Extract the [x, y] coordinate from the center of the cell holding the provided text.  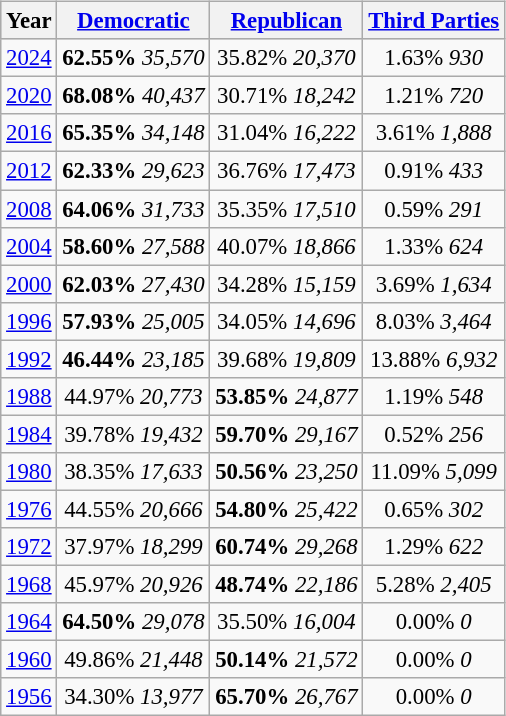
1988 [29, 396]
2012 [29, 171]
Republican [286, 21]
3.61% 1,888 [434, 133]
Year [29, 21]
60.74% 29,268 [286, 547]
62.03% 27,430 [134, 284]
59.70% 29,167 [286, 434]
1984 [29, 434]
1.33% 624 [434, 246]
39.78% 19,432 [134, 434]
1956 [29, 697]
54.80% 25,422 [286, 509]
2008 [29, 209]
2020 [29, 96]
44.55% 20,666 [134, 509]
53.85% 24,877 [286, 396]
38.35% 17,633 [134, 472]
8.03% 3,464 [434, 321]
13.88% 6,932 [434, 359]
39.68% 19,809 [286, 359]
36.76% 17,473 [286, 171]
1.21% 720 [434, 96]
1.63% 930 [434, 58]
1976 [29, 509]
57.93% 25,005 [134, 321]
1972 [29, 547]
1968 [29, 584]
2004 [29, 246]
Democratic [134, 21]
35.35% 17,510 [286, 209]
34.05% 14,696 [286, 321]
35.82% 20,370 [286, 58]
35.50% 16,004 [286, 622]
1992 [29, 359]
62.33% 29,623 [134, 171]
Third Parties [434, 21]
58.60% 27,588 [134, 246]
3.69% 1,634 [434, 284]
0.91% 433 [434, 171]
64.06% 31,733 [134, 209]
62.55% 35,570 [134, 58]
46.44% 23,185 [134, 359]
2016 [29, 133]
1980 [29, 472]
1964 [29, 622]
68.08% 40,437 [134, 96]
0.59% 291 [434, 209]
34.30% 13,977 [134, 697]
5.28% 2,405 [434, 584]
48.74% 22,186 [286, 584]
30.71% 18,242 [286, 96]
40.07% 18,866 [286, 246]
2024 [29, 58]
2000 [29, 284]
65.70% 26,767 [286, 697]
1996 [29, 321]
50.14% 21,572 [286, 660]
1960 [29, 660]
65.35% 34,148 [134, 133]
0.52% 256 [434, 434]
37.97% 18,299 [134, 547]
49.86% 21,448 [134, 660]
45.97% 20,926 [134, 584]
44.97% 20,773 [134, 396]
1.29% 622 [434, 547]
34.28% 15,159 [286, 284]
1.19% 548 [434, 396]
11.09% 5,099 [434, 472]
0.65% 302 [434, 509]
64.50% 29,078 [134, 622]
31.04% 16,222 [286, 133]
50.56% 23,250 [286, 472]
